Locate the cell with the specified text and output its (x, y) center coordinate. 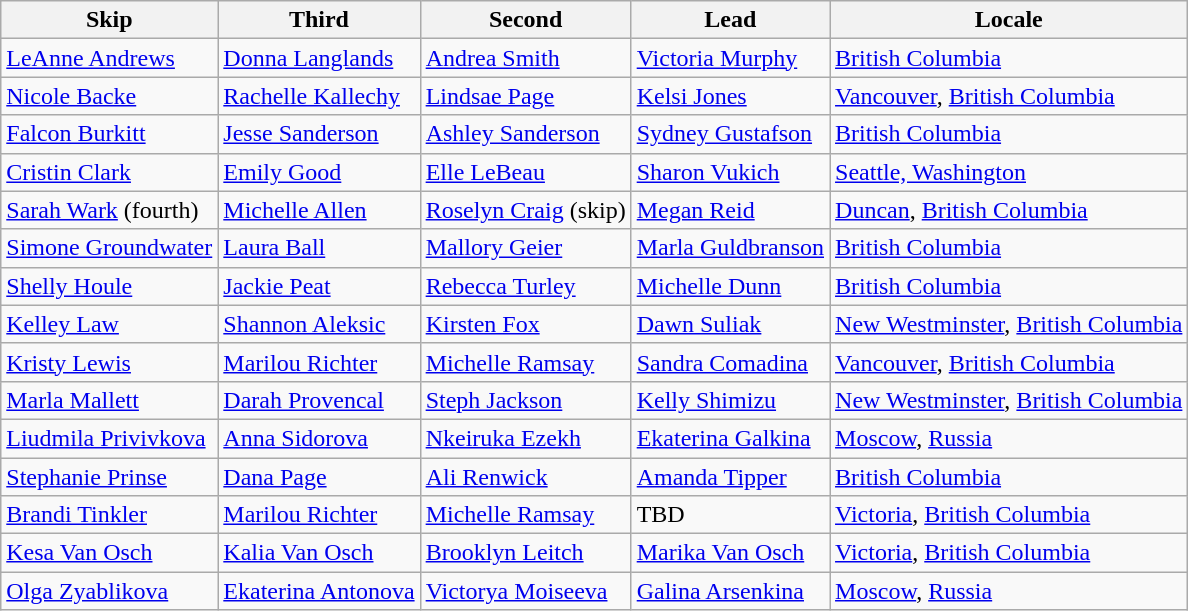
Locale (1009, 20)
Donna Langlands (319, 58)
Mallory Geier (526, 248)
Shannon Aleksic (319, 324)
Elle LeBeau (526, 172)
Kirsten Fox (526, 324)
Duncan, British Columbia (1009, 210)
Amanda Tipper (730, 477)
LeAnne Andrews (110, 58)
Sydney Gustafson (730, 134)
Darah Provencal (319, 400)
Liudmila Privivkova (110, 438)
Simone Groundwater (110, 248)
Dawn Suliak (730, 324)
Falcon Burkitt (110, 134)
Victoria Murphy (730, 58)
Andrea Smith (526, 58)
Michelle Dunn (730, 286)
Rebecca Turley (526, 286)
Sandra Comadina (730, 362)
Laura Ball (319, 248)
Marla Guldbranson (730, 248)
Brandi Tinkler (110, 515)
Anna Sidorova (319, 438)
Roselyn Craig (skip) (526, 210)
Steph Jackson (526, 400)
Megan Reid (730, 210)
Galina Arsenkina (730, 591)
Skip (110, 20)
Victorya Moiseeva (526, 591)
Nkeiruka Ezekh (526, 438)
Ali Renwick (526, 477)
Olga Zyablikova (110, 591)
Seattle, Washington (1009, 172)
Kristy Lewis (110, 362)
Third (319, 20)
Cristin Clark (110, 172)
Ekaterina Antonova (319, 591)
Kelsi Jones (730, 96)
Sarah Wark (fourth) (110, 210)
Shelly Houle (110, 286)
Sharon Vukich (730, 172)
Marika Van Osch (730, 553)
Second (526, 20)
Jesse Sanderson (319, 134)
Stephanie Prinse (110, 477)
Dana Page (319, 477)
TBD (730, 515)
Nicole Backe (110, 96)
Michelle Allen (319, 210)
Brooklyn Leitch (526, 553)
Kelly Shimizu (730, 400)
Kalia Van Osch (319, 553)
Ekaterina Galkina (730, 438)
Kesa Van Osch (110, 553)
Rachelle Kallechy (319, 96)
Ashley Sanderson (526, 134)
Marla Mallett (110, 400)
Jackie Peat (319, 286)
Lindsae Page (526, 96)
Kelley Law (110, 324)
Emily Good (319, 172)
Lead (730, 20)
